Search for the cell housing the specified text and yield its (x, y) center coordinate. 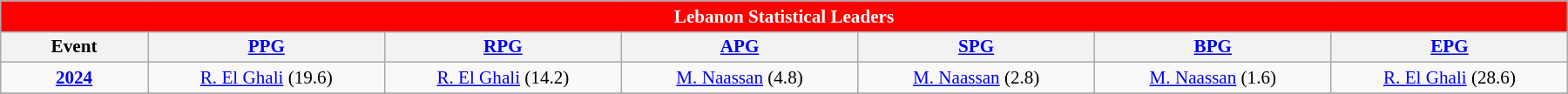
M. Naassan (2.8) (977, 78)
RPG (504, 47)
Lebanon Statistical Leaders (784, 16)
M. Naassan (4.8) (740, 78)
Event (74, 47)
SPG (977, 47)
2024 (74, 78)
APG (740, 47)
BPG (1213, 47)
R. El Ghali (28.6) (1450, 78)
M. Naassan (1.6) (1213, 78)
R. El Ghali (19.6) (267, 78)
EPG (1450, 47)
PPG (267, 47)
R. El Ghali (14.2) (504, 78)
